For the text-containing cell, return its midpoint in [x, y] coordinate format. 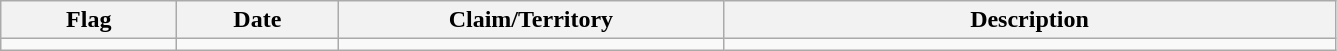
Flag [89, 20]
Date [258, 20]
Claim/Territory [531, 20]
Description [1030, 20]
